Return [X, Y] of the center of cell containing provided text 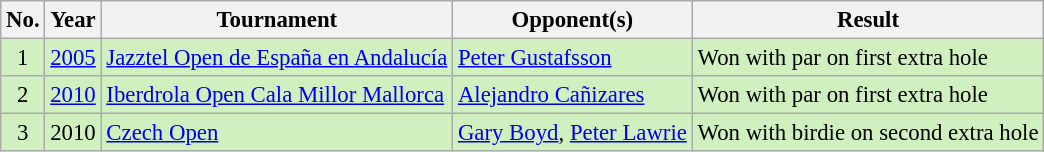
Year [73, 20]
Peter Gustafsson [573, 58]
Opponent(s) [573, 20]
Result [868, 20]
2 [23, 95]
Gary Boyd, Peter Lawrie [573, 133]
Won with birdie on second extra hole [868, 133]
Czech Open [277, 133]
1 [23, 58]
No. [23, 20]
Iberdrola Open Cala Millor Mallorca [277, 95]
Alejandro Cañizares [573, 95]
Tournament [277, 20]
3 [23, 133]
2005 [73, 58]
Jazztel Open de España en Andalucía [277, 58]
